Scan for the cell matching the given text and deliver its (x, y) coordinate at center. 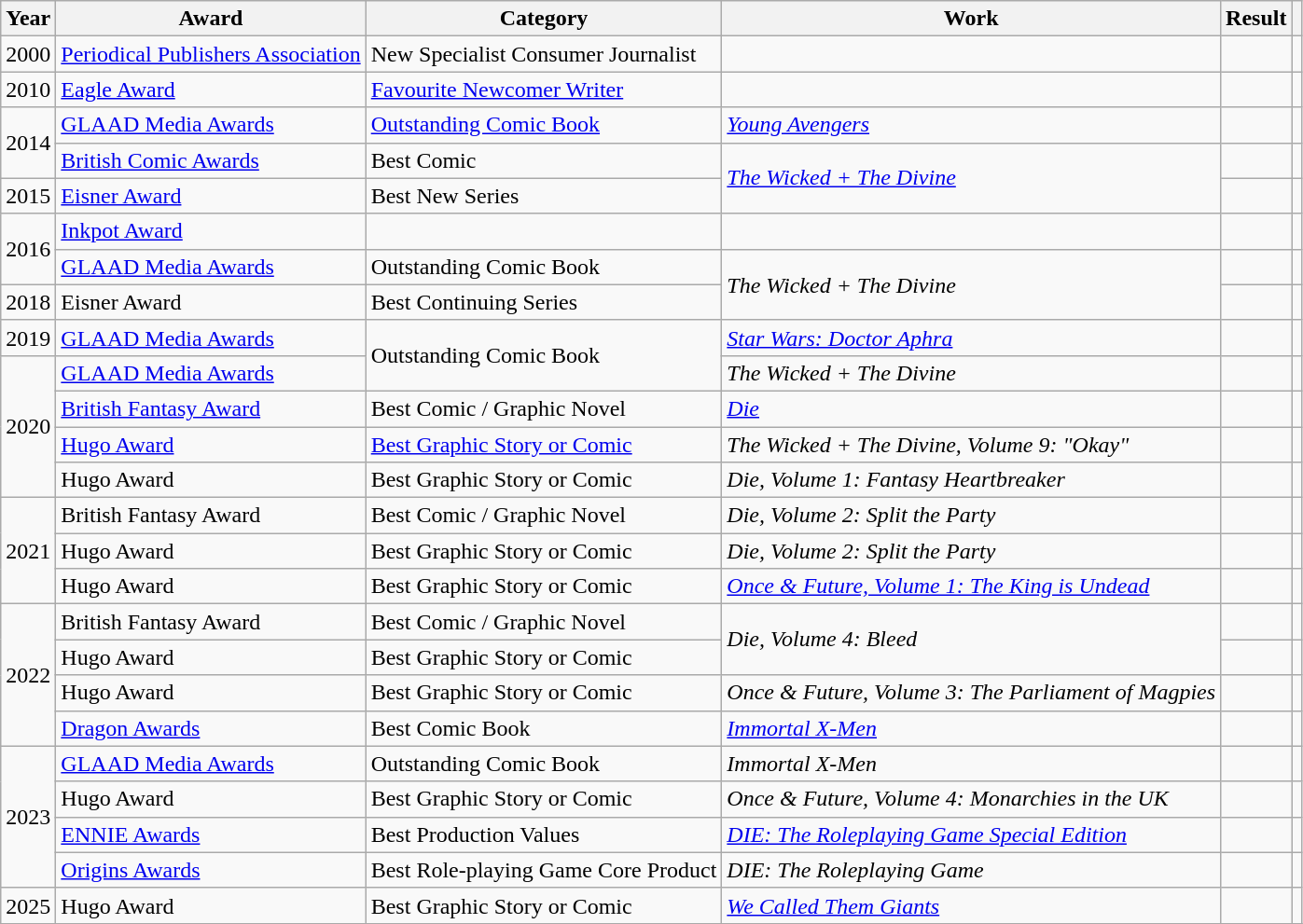
Die, Volume 4: Bleed (972, 640)
Die, Volume 1: Fantasy Heartbreaker (972, 480)
2022 (28, 675)
Year (28, 19)
Dragon Awards (211, 728)
Best Comic Book (544, 728)
2019 (28, 338)
2015 (28, 196)
2014 (28, 143)
Favourite Newcomer Writer (544, 90)
2021 (28, 551)
Result (1256, 19)
Young Avengers (972, 125)
2000 (28, 54)
Inkpot Award (211, 231)
Award (211, 19)
Die (972, 408)
2016 (28, 249)
2025 (28, 905)
Category (544, 19)
British Comic Awards (211, 160)
Once & Future, Volume 1: The King is Undead (972, 586)
2018 (28, 302)
Star Wars: Doctor Aphra (972, 338)
Periodical Publishers Association (211, 54)
2010 (28, 90)
Best Continuing Series (544, 302)
Best Production Values (544, 834)
Origins Awards (211, 870)
Once & Future, Volume 3: The Parliament of Magpies (972, 693)
New Specialist Consumer Journalist (544, 54)
Best Comic (544, 160)
DIE: The Roleplaying Game Special Edition (972, 834)
2020 (28, 426)
DIE: The Roleplaying Game (972, 870)
Best Role-playing Game Core Product (544, 870)
Once & Future, Volume 4: Monarchies in the UK (972, 799)
We Called Them Giants (972, 905)
Work (972, 19)
Best New Series (544, 196)
2023 (28, 817)
The Wicked + The Divine, Volume 9: "Okay" (972, 445)
Eagle Award (211, 90)
ENNIE Awards (211, 834)
